Search for the cell housing the specified text and yield its (x, y) center coordinate. 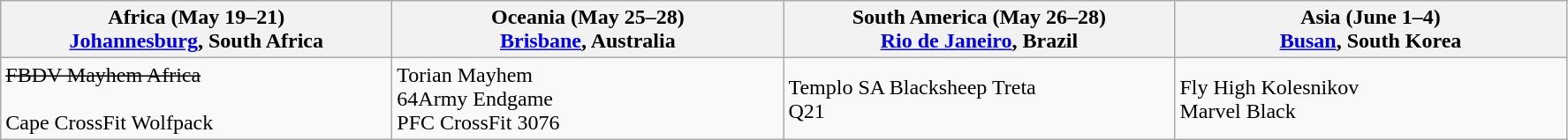
Oceania (May 25–28) Brisbane, Australia (588, 30)
South America (May 26–28) Rio de Janeiro, Brazil (979, 30)
Torian Mayhem 64Army Endgame PFC CrossFit 3076 (588, 99)
Templo SA Blacksheep Treta Q21 (979, 99)
Africa (May 19–21) Johannesburg, South Africa (196, 30)
Fly High Kolesnikov Marvel Black (1371, 99)
FBDV Mayhem Africa Cape CrossFit Wolfpack (196, 99)
Asia (June 1–4) Busan, South Korea (1371, 30)
